Search for the cell housing the specified text and yield its (x, y) center coordinate. 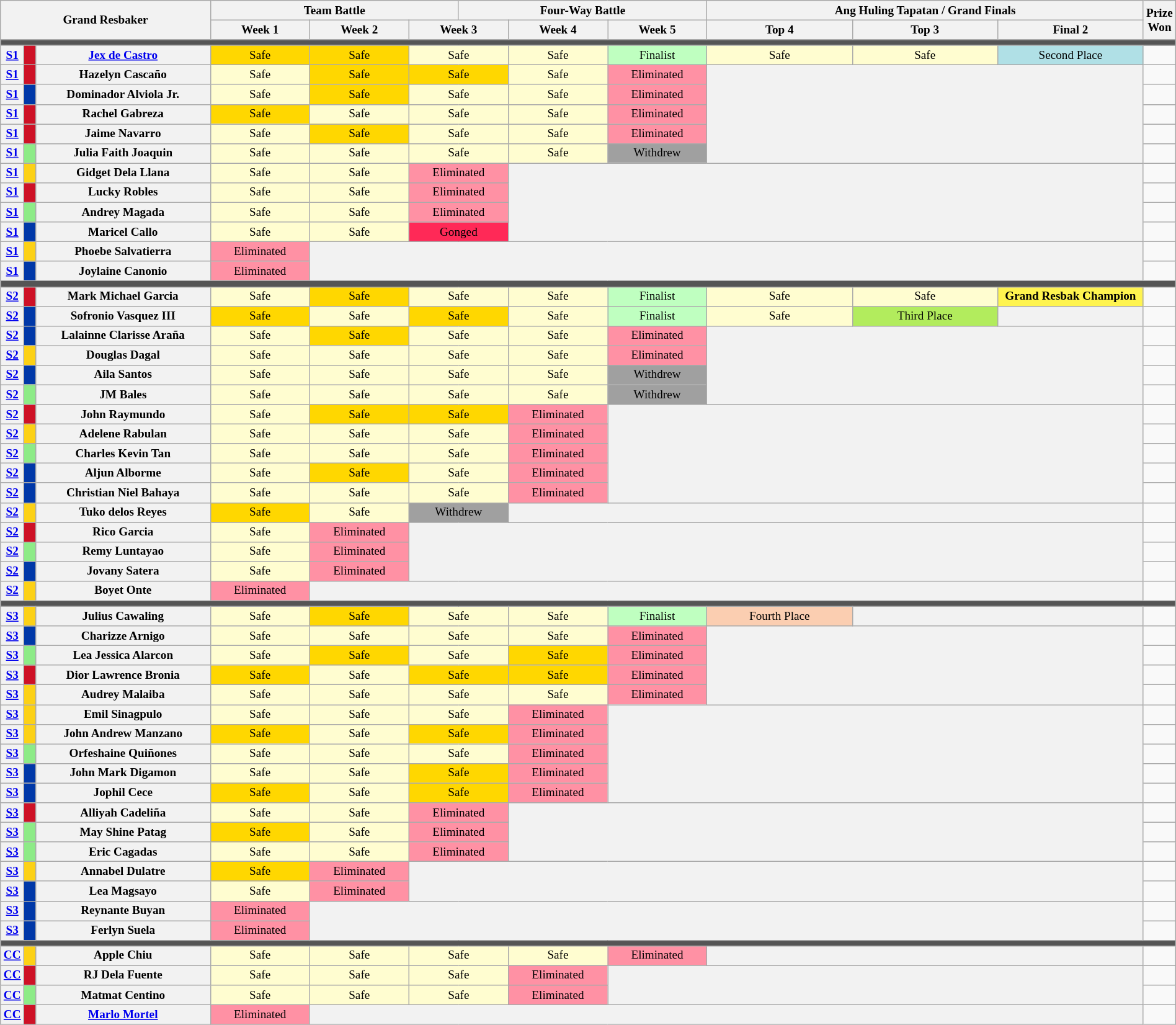
Charizze Arnigo (123, 636)
Ang Huling Tapatan / Grand Finals (925, 11)
Marlo Mortel (123, 1014)
Audrey Malaiba (123, 695)
Jovany Satera (123, 571)
Hazelyn Cascaño (123, 75)
Lea Jessica Alarcon (123, 655)
John Mark Digamon (123, 773)
Second Place (1071, 55)
Charles Kevin Tan (123, 454)
Grand Resbak Champion (1071, 297)
Christian Niel Bahaya (123, 493)
Boyet Onte (123, 591)
Mark Michael Garcia (123, 297)
Four-Way Battle (582, 11)
Aila Santos (123, 375)
Week 5 (657, 30)
Gonged (458, 232)
Final 2 (1071, 30)
Dior Lawrence Bronia (123, 675)
May Shine Patag (123, 832)
Fourth Place (780, 616)
Matmat Centino (123, 995)
Aljun Alborme (123, 473)
Grand Resbaker (105, 20)
Week 3 (458, 30)
Team Battle (334, 11)
Julius Cawaling (123, 616)
Week 1 (260, 30)
Jophil Cece (123, 793)
Jex de Castro (123, 55)
Joylaine Canonio (123, 271)
Annabel Dulatre (123, 872)
Ferlyn Suela (123, 930)
Top 4 (780, 30)
Prize Won (1159, 20)
Apple Chiu (123, 956)
Lalainne Clarisse Araña (123, 336)
Sofronio Vasquez III (123, 316)
Jaime Navarro (123, 134)
Eric Cagadas (123, 852)
Reynante Buyan (123, 911)
Week 2 (359, 30)
Adelene Rabulan (123, 434)
Rachel Gabreza (123, 114)
Alliyah Cadeliña (123, 813)
Andrey Magada (123, 212)
Third Place (925, 316)
Orfeshaine Quiñones (123, 754)
Gidget Dela Llana (123, 173)
Emil Sinagpulo (123, 714)
Douglas Dagal (123, 356)
Phoebe Salvatierra (123, 251)
Lea Magsayo (123, 891)
Lucky Robles (123, 192)
JM Bales (123, 395)
Tuko delos Reyes (123, 512)
Top 3 (925, 30)
Remy Luntayao (123, 552)
John Raymundo (123, 414)
Rico Garcia (123, 532)
John Andrew Manzano (123, 734)
Dominador Alviola Jr. (123, 94)
Week 4 (558, 30)
Maricel Callo (123, 232)
RJ Dela Fuente (123, 975)
Julia Faith Joaquin (123, 153)
